Locate the cell with the specified text and output its [x, y] center coordinate. 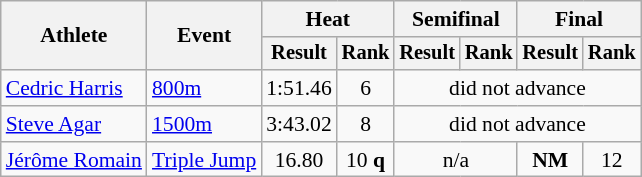
1500m [204, 124]
1:51.46 [298, 88]
Final [578, 19]
8 [366, 124]
Cedric Harris [74, 88]
800m [204, 88]
Semifinal [456, 19]
Athlete [74, 36]
Heat [328, 19]
6 [366, 88]
Event [204, 36]
Steve Agar [74, 124]
3:43.02 [298, 124]
